For the text-containing cell, return its midpoint in (x, y) coordinate format. 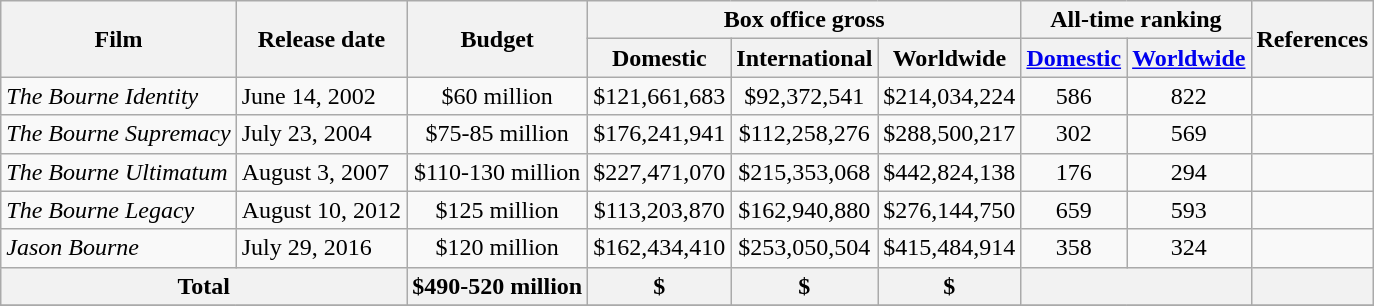
$415,484,914 (950, 248)
Total (204, 286)
$288,500,217 (950, 134)
Release date (321, 39)
586 (1074, 96)
294 (1189, 172)
$92,372,541 (804, 96)
302 (1074, 134)
$75-85 million (498, 134)
593 (1189, 210)
$490-520 million (498, 286)
$125 million (498, 210)
659 (1074, 210)
August 3, 2007 (321, 172)
International (804, 58)
$162,940,880 (804, 210)
June 14, 2002 (321, 96)
$214,034,224 (950, 96)
$442,824,138 (950, 172)
358 (1074, 248)
August 10, 2012 (321, 210)
822 (1189, 96)
References (1312, 39)
Jason Bourne (118, 248)
$112,258,276 (804, 134)
324 (1189, 248)
The Bourne Ultimatum (118, 172)
All-time ranking (1136, 20)
Box office gross (804, 20)
$176,241,941 (660, 134)
July 23, 2004 (321, 134)
$227,471,070 (660, 172)
$110-130 million (498, 172)
The Bourne Supremacy (118, 134)
569 (1189, 134)
July 29, 2016 (321, 248)
$276,144,750 (950, 210)
$215,353,068 (804, 172)
The Bourne Legacy (118, 210)
176 (1074, 172)
$121,661,683 (660, 96)
$60 million (498, 96)
$253,050,504 (804, 248)
$162,434,410 (660, 248)
The Bourne Identity (118, 96)
Film (118, 39)
$120 million (498, 248)
Budget (498, 39)
$113,203,870 (660, 210)
